Capture the cell that displays the provided text and extract its [X, Y] central coordinate. 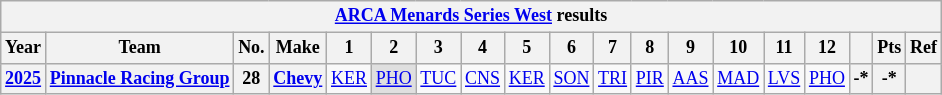
1 [350, 48]
2025 [24, 78]
Year [24, 48]
28 [252, 78]
12 [828, 48]
TRI [613, 78]
10 [738, 48]
6 [572, 48]
MAD [738, 78]
AAS [690, 78]
LVS [784, 78]
3 [438, 48]
4 [483, 48]
8 [650, 48]
Pinnacle Racing Group [139, 78]
Team [139, 48]
9 [690, 48]
7 [613, 48]
Ref [924, 48]
CNS [483, 78]
2 [394, 48]
No. [252, 48]
Make [298, 48]
Chevy [298, 78]
PIR [650, 78]
5 [526, 48]
Pts [890, 48]
ARCA Menards Series West results [472, 16]
TUC [438, 78]
11 [784, 48]
SON [572, 78]
